Scan for the cell matching the given text and deliver its (x, y) coordinate at center. 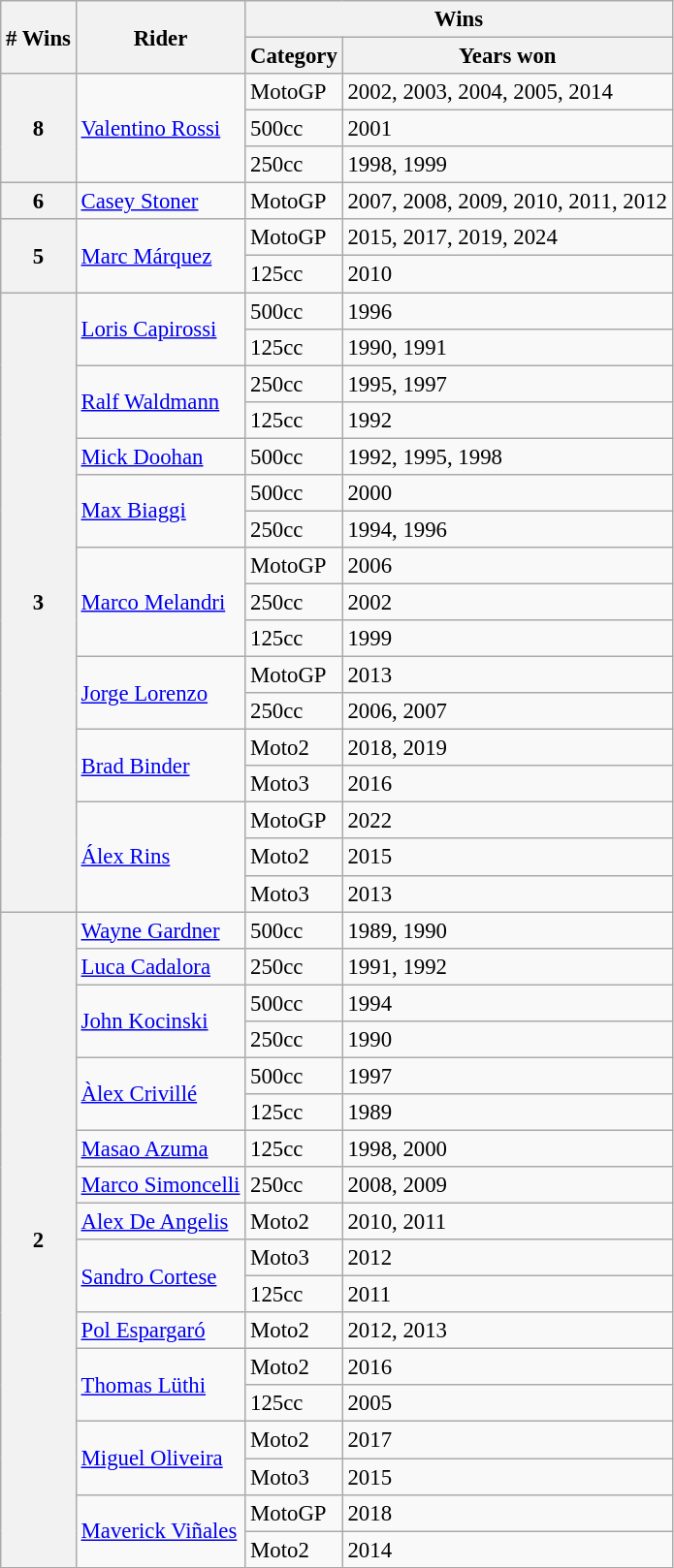
2000 (507, 493)
Pol Espargaró (160, 1331)
1996 (507, 311)
2008, 2009 (507, 1185)
Jorge Lorenzo (160, 694)
John Kocinski (160, 1021)
1992 (507, 420)
2006 (507, 566)
3 (39, 603)
1995, 1997 (507, 384)
2010, 2011 (507, 1222)
2002, 2003, 2004, 2005, 2014 (507, 92)
2005 (507, 1404)
2022 (507, 821)
Thomas Lüthi (160, 1386)
Max Biaggi (160, 512)
Mick Doohan (160, 456)
2 (39, 1240)
1997 (507, 1076)
2018 (507, 1513)
1998, 1999 (507, 165)
Years won (507, 56)
5 (39, 256)
2017 (507, 1440)
Alex De Angelis (160, 1222)
1989 (507, 1113)
Brad Binder (160, 766)
2015, 2017, 2019, 2024 (507, 237)
2014 (507, 1550)
Miguel Oliveira (160, 1458)
2007, 2008, 2009, 2010, 2011, 2012 (507, 202)
1994 (507, 1003)
2002 (507, 602)
1992, 1995, 1998 (507, 456)
6 (39, 202)
Marco Simoncelli (160, 1185)
Wayne Gardner (160, 930)
Casey Stoner (160, 202)
Rider (160, 37)
2006, 2007 (507, 711)
Masao Azuma (160, 1148)
Wins (460, 19)
Álex Rins (160, 857)
2010 (507, 274)
1990, 1991 (507, 347)
Maverick Viñales (160, 1531)
2018, 2019 (507, 748)
2011 (507, 1295)
1989, 1990 (507, 930)
Valentino Rossi (160, 128)
8 (39, 128)
1998, 2000 (507, 1148)
Category (294, 56)
Àlex Crivillé (160, 1093)
Sandro Cortese (160, 1275)
2012, 2013 (507, 1331)
Luca Cadalora (160, 966)
1991, 1992 (507, 966)
# Wins (39, 37)
2001 (507, 129)
Ralf Waldmann (160, 401)
Loris Capirossi (160, 329)
1994, 1996 (507, 529)
1990 (507, 1040)
1999 (507, 639)
Marco Melandri (160, 603)
Marc Márquez (160, 256)
2012 (507, 1258)
